Provide the [x, y] coordinate of the cell's center where the given text is located.  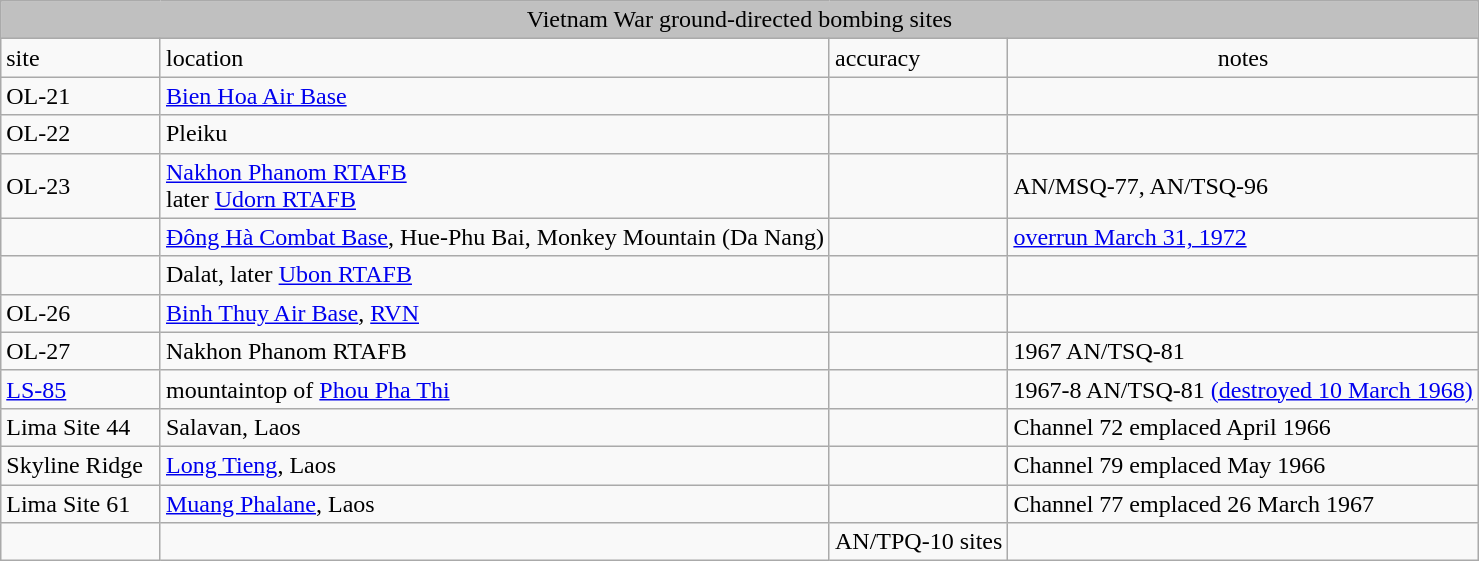
Pleiku [494, 134]
Vietnam War ground-directed bombing sites [740, 20]
Lima Site 61 [81, 503]
Nakhon Phanom RTAFB [494, 351]
Lima Site 44 [81, 427]
Channel 79 emplaced May 1966 [1243, 465]
mountaintop of Phou Pha Thi [494, 389]
Binh Thuy Air Base, RVN [494, 313]
OL-21 [81, 96]
LS-85 [81, 389]
Bien Hoa Air Base [494, 96]
Channel 77 emplaced 26 March 1967 [1243, 503]
notes [1243, 58]
Đông Hà Combat Base, Hue-Phu Bai, Monkey Mountain (Da Nang) [494, 237]
Muang Phalane, Laos [494, 503]
Long Tieng, Laos [494, 465]
OL-22 [81, 134]
Channel 72 emplaced April 1966 [1243, 427]
OL-23 [81, 186]
Nakhon Phanom RTAFBlater Udorn RTAFB [494, 186]
Skyline Ridge [81, 465]
Salavan, Laos [494, 427]
OL-26 [81, 313]
site [81, 58]
OL-27 [81, 351]
AN/MSQ-77, AN/TSQ-96 [1243, 186]
Dalat, later Ubon RTAFB [494, 275]
1967 AN/TSQ-81 [1243, 351]
overrun March 31, 1972 [1243, 237]
AN/TPQ-10 sites [918, 542]
accuracy [918, 58]
location [494, 58]
1967-8 AN/TSQ-81 (destroyed 10 March 1968) [1243, 389]
